Find where the given text appears and provide that cell's center as [x, y] coordinate. 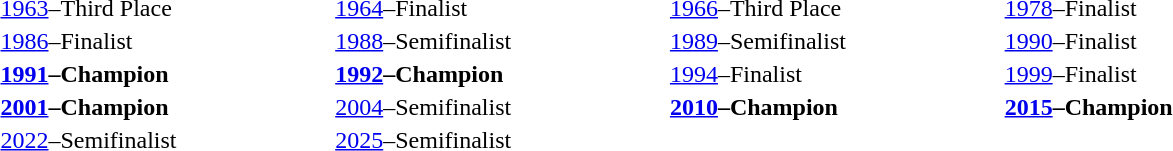
1989–Semifinalist [834, 41]
2004–Semifinalist [500, 107]
1994–Finalist [834, 74]
1988–Semifinalist [500, 41]
1992–Champion [500, 74]
2010–Champion [834, 107]
